Scan for the cell matching the given text and deliver its (X, Y) coordinate at center. 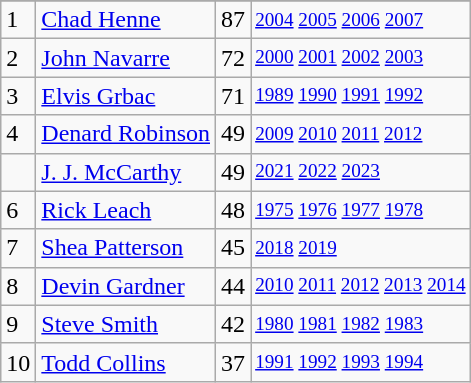
1980 1981 1982 1983 (361, 324)
2 (18, 58)
John Navarre (126, 58)
48 (234, 210)
37 (234, 362)
2004 2005 2006 2007 (361, 20)
87 (234, 20)
71 (234, 96)
Steve Smith (126, 324)
Todd Collins (126, 362)
7 (18, 248)
Devin Gardner (126, 286)
1 (18, 20)
72 (234, 58)
2000 2001 2002 2003 (361, 58)
45 (234, 248)
Elvis Grbac (126, 96)
6 (18, 210)
8 (18, 286)
44 (234, 286)
Shea Patterson (126, 248)
2009 2010 2011 2012 (361, 134)
3 (18, 96)
2010 2011 2012 2013 2014 (361, 286)
J. J. McCarthy (126, 172)
42 (234, 324)
2021 2022 2023 (361, 172)
4 (18, 134)
1975 1976 1977 1978 (361, 210)
Chad Henne (126, 20)
2018 2019 (361, 248)
9 (18, 324)
1991 1992 1993 1994 (361, 362)
Rick Leach (126, 210)
Denard Robinson (126, 134)
1989 1990 1991 1992 (361, 96)
10 (18, 362)
